Return the (x, y) coordinate for the center point of the cell that contains the specified text.  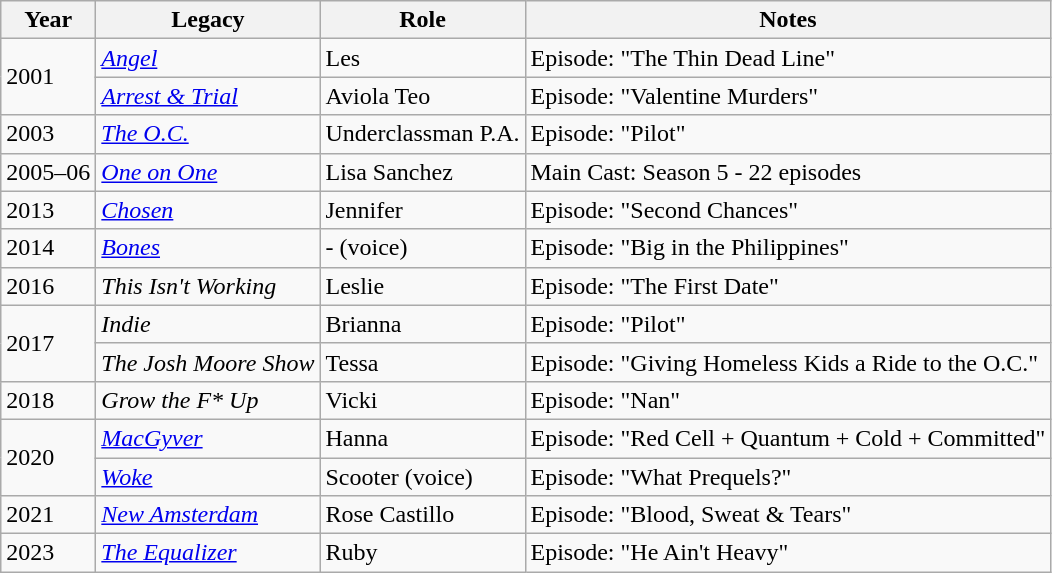
2001 (48, 77)
2021 (48, 515)
Episode: "Blood, Sweat & Tears" (788, 515)
2016 (48, 286)
- (voice) (422, 248)
Hanna (422, 438)
Vicki (422, 400)
Episode: "Second Chances" (788, 210)
2003 (48, 134)
Notes (788, 20)
One on One (208, 172)
Tessa (422, 362)
Episode: "The First Date" (788, 286)
The Equalizer (208, 553)
2020 (48, 457)
Chosen (208, 210)
Episode: "Red Cell + Quantum + Cold + Committed" (788, 438)
Episode: "Nan" (788, 400)
Main Cast: Season 5 - 22 episodes (788, 172)
Brianna (422, 324)
Year (48, 20)
Bones (208, 248)
Grow the F* Up (208, 400)
Episode: "Big in the Philippines" (788, 248)
2023 (48, 553)
Episode: "What Prequels?" (788, 477)
The Josh Moore Show (208, 362)
2014 (48, 248)
This Isn't Working (208, 286)
Jennifer (422, 210)
Woke (208, 477)
2013 (48, 210)
MacGyver (208, 438)
Legacy (208, 20)
Indie (208, 324)
Episode: "Valentine Murders" (788, 96)
Arrest & Trial (208, 96)
Ruby (422, 553)
2018 (48, 400)
Episode: "The Thin Dead Line" (788, 58)
Scooter (voice) (422, 477)
Role (422, 20)
Underclassman P.A. (422, 134)
Angel (208, 58)
Episode: "Giving Homeless Kids a Ride to the O.C." (788, 362)
Les (422, 58)
New Amsterdam (208, 515)
2005–06 (48, 172)
2017 (48, 343)
Aviola Teo (422, 96)
Leslie (422, 286)
Lisa Sanchez (422, 172)
Episode: "He Ain't Heavy" (788, 553)
The O.C. (208, 134)
Rose Castillo (422, 515)
